Find where the given text appears and provide that cell's center as (x, y) coordinate. 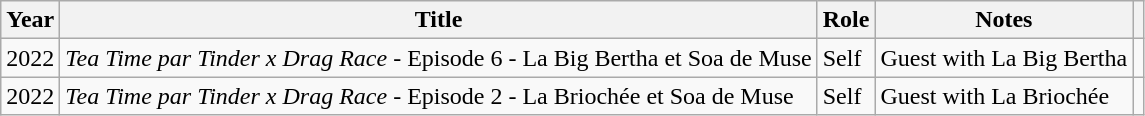
Role (846, 20)
Year (30, 20)
Title (438, 20)
Guest with La Briochée (1004, 96)
Tea Time par Tinder x Drag Race - Episode 6 - La Big Bertha et Soa de Muse (438, 58)
Guest with La Big Bertha (1004, 58)
Notes (1004, 20)
Tea Time par Tinder x Drag Race - Episode 2 - La Briochée et Soa de Muse (438, 96)
